Extract the (x, y) coordinate from the center of the cell holding the provided text.  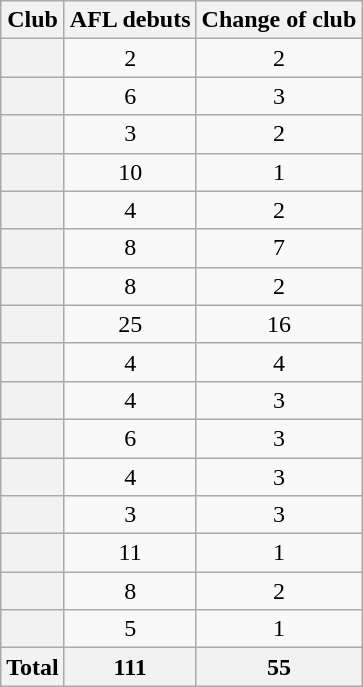
25 (130, 324)
11 (130, 553)
55 (279, 667)
AFL debuts (130, 20)
7 (279, 248)
Change of club (279, 20)
10 (130, 172)
5 (130, 629)
Club (33, 20)
16 (279, 324)
111 (130, 667)
Total (33, 667)
